Capture the cell that displays the provided text and extract its (X, Y) central coordinate. 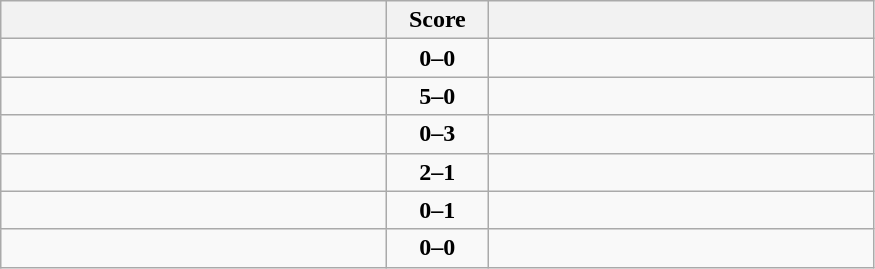
5–0 (438, 96)
0–3 (438, 134)
Score (438, 20)
0–1 (438, 210)
2–1 (438, 172)
